Determine the (X, Y) coordinate at the center of the cell enclosing the given text.  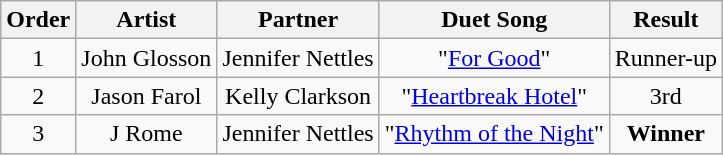
Order (38, 20)
Kelly Clarkson (298, 96)
3rd (666, 96)
1 (38, 58)
2 (38, 96)
J Rome (146, 134)
Winner (666, 134)
Duet Song (494, 20)
Jason Farol (146, 96)
"For Good" (494, 58)
3 (38, 134)
"Heartbreak Hotel" (494, 96)
Artist (146, 20)
Partner (298, 20)
Result (666, 20)
John Glosson (146, 58)
"Rhythm of the Night" (494, 134)
Runner-up (666, 58)
